Locate the cell with the specified text and output its (X, Y) center coordinate. 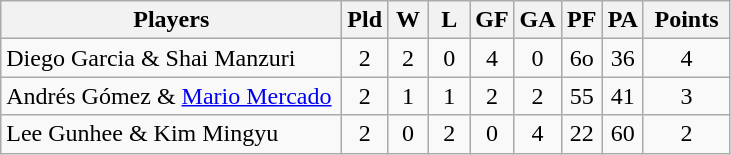
3 (686, 96)
41 (622, 96)
Lee Gunhee & Kim Mingyu (172, 134)
Players (172, 20)
6o (582, 58)
GF (492, 20)
Pld (365, 20)
60 (622, 134)
55 (582, 96)
L (450, 20)
Andrés Gómez & Mario Mercado (172, 96)
PA (622, 20)
22 (582, 134)
GA (538, 20)
36 (622, 58)
W (408, 20)
Diego Garcia & Shai Manzuri (172, 58)
Points (686, 20)
PF (582, 20)
